Output the (x, y) coordinate of the center of the cell containing the given text.  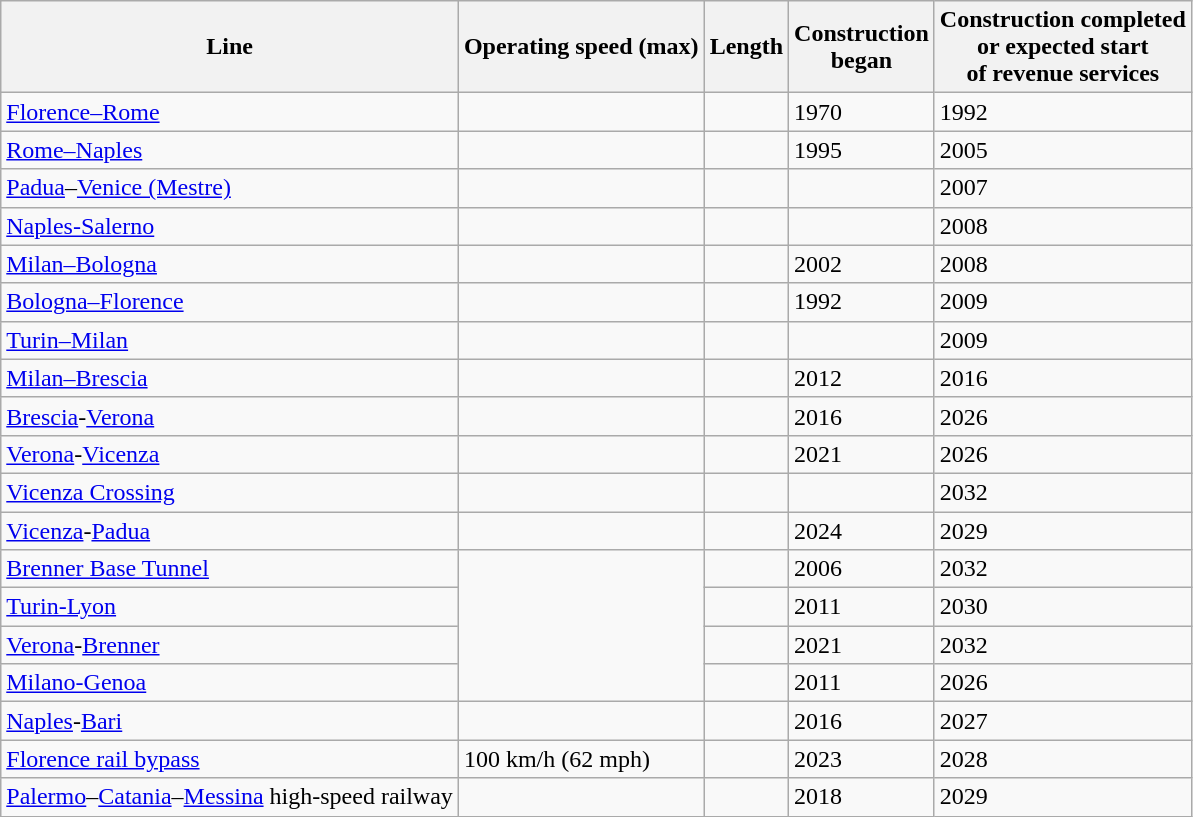
1970 (862, 112)
Milan–Brescia (230, 378)
Naples-Bari (230, 721)
2028 (1062, 759)
Constructionbegan (862, 47)
2007 (1062, 188)
2005 (1062, 150)
2006 (862, 569)
Padua–Venice (Mestre) (230, 188)
Construction completedor expected startof revenue services (1062, 47)
Length (746, 47)
Milan–Bologna (230, 264)
2024 (862, 531)
100 km/h (62 mph) (581, 759)
2018 (862, 797)
2002 (862, 264)
Vicenza-Padua (230, 531)
Line (230, 47)
Turin-Lyon (230, 607)
Operating speed (max) (581, 47)
Brenner Base Tunnel (230, 569)
Rome–Naples (230, 150)
1995 (862, 150)
Florence rail bypass (230, 759)
Florence–Rome (230, 112)
2023 (862, 759)
Vicenza Crossing (230, 492)
Palermo–Catania–Messina high-speed railway (230, 797)
Milano-Genoa (230, 683)
Naples-Salerno (230, 226)
2012 (862, 378)
Bologna–Florence (230, 302)
Verona-Vicenza (230, 454)
2030 (1062, 607)
Brescia-Verona (230, 416)
Verona-Brenner (230, 645)
Turin–Milan (230, 340)
2027 (1062, 721)
